Find where the given text appears and provide that cell's center as (x, y) coordinate. 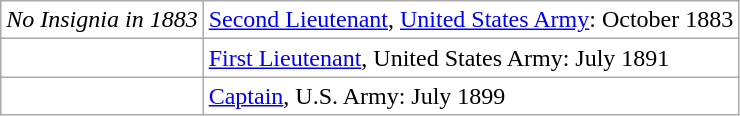
First Lieutenant, United States Army: July 1891 (471, 58)
Second Lieutenant, United States Army: October 1883 (471, 20)
Captain, U.S. Army: July 1899 (471, 96)
No Insignia in 1883 (102, 20)
